Extract the [X, Y] coordinate from the center of the cell holding the provided text.  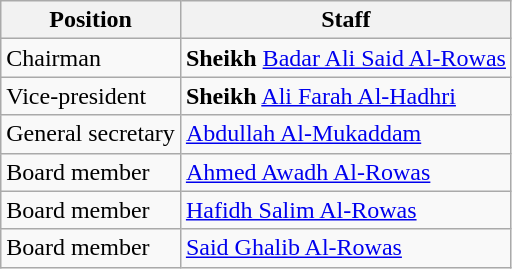
Staff [346, 20]
Hafidh Salim Al-Rowas [346, 210]
Sheikh Badar Ali Said Al-Rowas [346, 58]
Sheikh Ali Farah Al-Hadhri [346, 96]
Said Ghalib Al-Rowas [346, 248]
Vice-president [91, 96]
Chairman [91, 58]
General secretary [91, 134]
Position [91, 20]
Ahmed Awadh Al-Rowas [346, 172]
Abdullah Al-Mukaddam [346, 134]
